For the text-containing cell, return its midpoint in (X, Y) coordinate format. 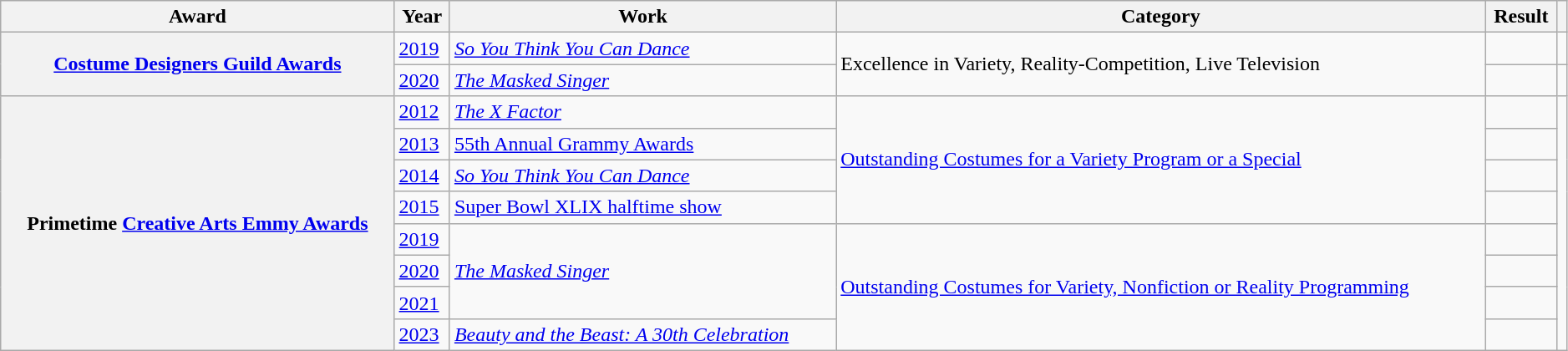
Super Bowl XLIX halftime show (642, 207)
Award (197, 17)
Work (642, 17)
Costume Designers Guild Awards (197, 64)
Category (1161, 17)
Year (422, 17)
Beauty and the Beast: A 30th Celebration (642, 334)
Outstanding Costumes for Variety, Nonfiction or Reality Programming (1161, 287)
2013 (422, 144)
The X Factor (642, 112)
2023 (422, 334)
2021 (422, 303)
Outstanding Costumes for a Variety Program or a Special (1161, 160)
Primetime Creative Arts Emmy Awards (197, 223)
55th Annual Grammy Awards (642, 144)
Result (1521, 17)
Excellence in Variety, Reality-Competition, Live Television (1161, 64)
2012 (422, 112)
2015 (422, 207)
2014 (422, 175)
